Determine the [X, Y] coordinate at the center of the cell enclosing the given text.  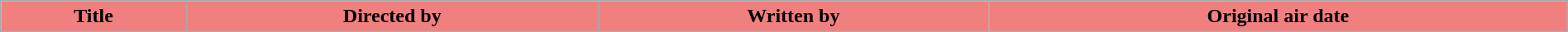
Directed by [392, 16]
Title [94, 16]
Written by [793, 16]
Original air date [1279, 16]
